Locate the cell with the specified text and output its (X, Y) center coordinate. 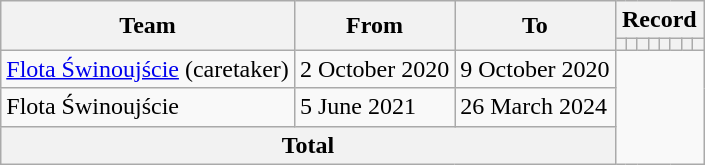
To (535, 26)
From (374, 26)
Total (308, 145)
Flota Świnoujście (caretaker) (148, 69)
5 June 2021 (374, 107)
2 October 2020 (374, 69)
Record (659, 20)
9 October 2020 (535, 69)
Team (148, 26)
Flota Świnoujście (148, 107)
26 March 2024 (535, 107)
